Output the (x, y) coordinate of the center of the cell containing the given text.  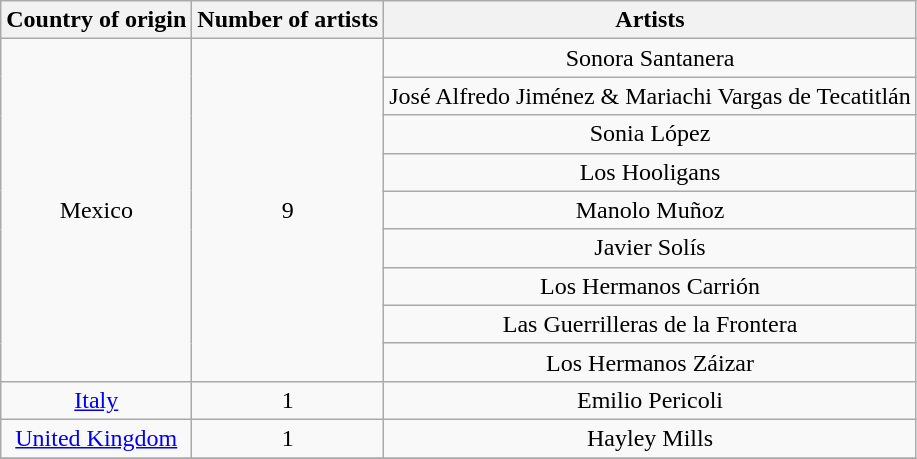
9 (288, 210)
Number of artists (288, 20)
Hayley Mills (650, 438)
Las Guerrilleras de la Frontera (650, 324)
Sonora Santanera (650, 58)
Sonia López (650, 134)
Emilio Pericoli (650, 400)
Artists (650, 20)
Los Hermanos Záizar (650, 362)
Los Hooligans (650, 172)
Javier Solís (650, 248)
Mexico (96, 210)
Los Hermanos Carrión (650, 286)
Country of origin (96, 20)
United Kingdom (96, 438)
José Alfredo Jiménez & Mariachi Vargas de Tecatitlán (650, 96)
Italy (96, 400)
Manolo Muñoz (650, 210)
